Extract the [X, Y] coordinate from the center of the cell holding the provided text.  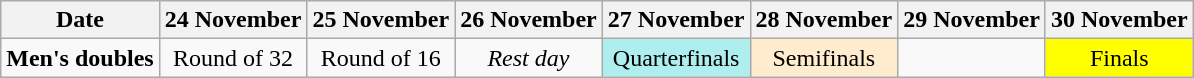
26 November [529, 20]
30 November [1119, 20]
Date [80, 20]
28 November [824, 20]
27 November [676, 20]
Semifinals [824, 58]
Rest day [529, 58]
Round of 16 [381, 58]
Men's doubles [80, 58]
Finals [1119, 58]
Round of 32 [233, 58]
24 November [233, 20]
29 November [972, 20]
Quarterfinals [676, 58]
25 November [381, 20]
